For the text-containing cell, return its midpoint in (x, y) coordinate format. 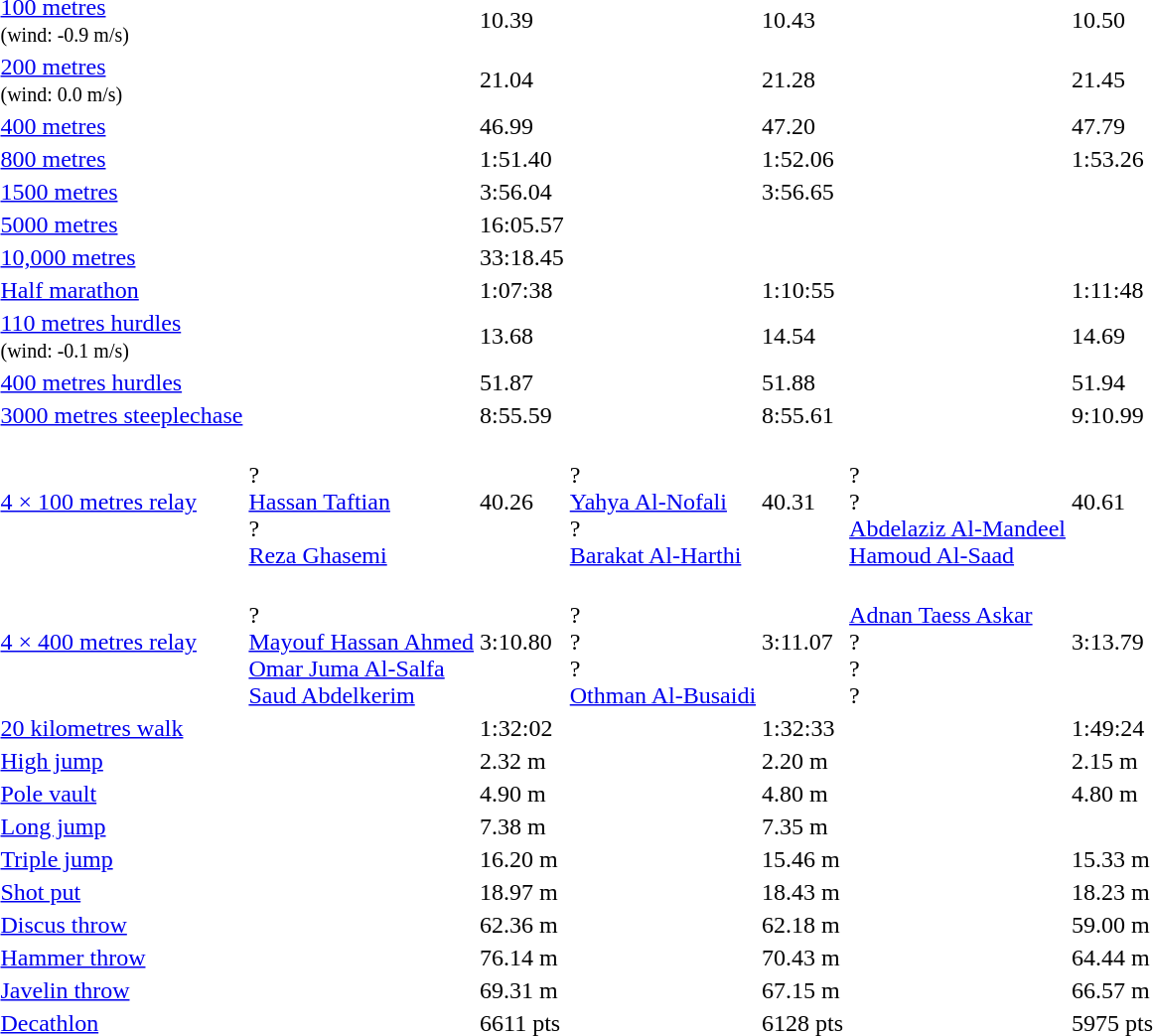
21.04 (522, 79)
??Abdelaziz Al-MandeelHamoud Al-Saad (957, 502)
67.15 m (802, 990)
1:52.06 (802, 159)
1:51.40 (522, 159)
?Hassan Taftian?Reza Ghasemi (361, 502)
62.18 m (802, 925)
???Othman Al-Busaidi (662, 642)
7.38 m (522, 826)
1:07:38 (522, 290)
47.20 (802, 126)
51.87 (522, 382)
?Mayouf Hassan AhmedOmar Juma Al-SalfaSaud Abdelkerim (361, 642)
16:05.57 (522, 224)
51.88 (802, 382)
14.54 (802, 336)
8:55.59 (522, 415)
69.31 m (522, 990)
3:10.80 (522, 642)
3:56.04 (522, 192)
40.26 (522, 502)
7.35 m (802, 826)
16.20 m (522, 859)
3:11.07 (802, 642)
18.97 m (522, 892)
33:18.45 (522, 257)
2.32 m (522, 761)
15.46 m (802, 859)
Adnan Taess Askar??? (957, 642)
76.14 m (522, 958)
13.68 (522, 336)
2.20 m (802, 761)
1:10:55 (802, 290)
3:56.65 (802, 192)
4.90 m (522, 794)
?Yahya Al-Nofali?Barakat Al-Harthi (662, 502)
40.31 (802, 502)
1:32:02 (522, 728)
4.80 m (802, 794)
62.36 m (522, 925)
21.28 (802, 79)
18.43 m (802, 892)
8:55.61 (802, 415)
46.99 (522, 126)
1:32:33 (802, 728)
70.43 m (802, 958)
